Scan for the cell matching the given text and deliver its [X, Y] coordinate at center. 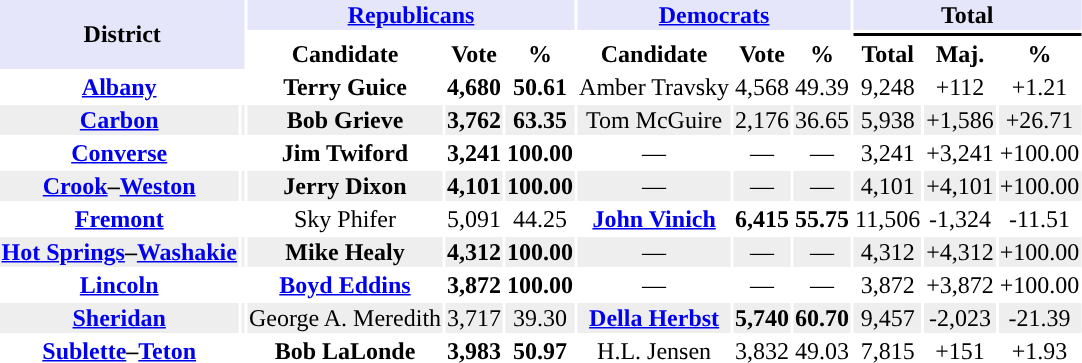
36.65 [822, 120]
District [122, 34]
Bob Grieve [344, 120]
9,457 [888, 318]
-11.51 [1040, 219]
3,717 [474, 318]
+26.71 [1040, 120]
4,680 [474, 87]
11,506 [888, 219]
5,938 [888, 120]
Mike Healy [344, 252]
Converse [119, 153]
Crook–Weston [119, 186]
+112 [960, 87]
+1,586 [960, 120]
+1.21 [1040, 87]
Sheridan [119, 318]
+3,241 [960, 153]
+4,312 [960, 252]
Jim Twiford [344, 153]
63.35 [540, 120]
2,176 [762, 120]
John Vinich [654, 219]
Tom McGuire [654, 120]
55.75 [822, 219]
Boyd Eddins [344, 285]
4,568 [762, 87]
Hot Springs–Washakie [119, 252]
-1,324 [960, 219]
50.61 [540, 87]
-21.39 [1040, 318]
Lincoln [119, 285]
Amber Travsky [654, 87]
3,762 [474, 120]
Fremont [119, 219]
39.30 [540, 318]
Terry Guice [344, 87]
44.25 [540, 219]
-2,023 [960, 318]
9,248 [888, 87]
49.39 [822, 87]
Sky Phifer [344, 219]
Republicans [410, 15]
5,091 [474, 219]
Maj. [960, 54]
5,740 [762, 318]
+3,872 [960, 285]
George A. Meredith [344, 318]
Della Herbst [654, 318]
Democrats [714, 15]
Albany [119, 87]
60.70 [822, 318]
Carbon [119, 120]
Jerry Dixon [344, 186]
+4,101 [960, 186]
6,415 [762, 219]
